Extract the [X, Y] coordinate from the center of the cell holding the provided text.  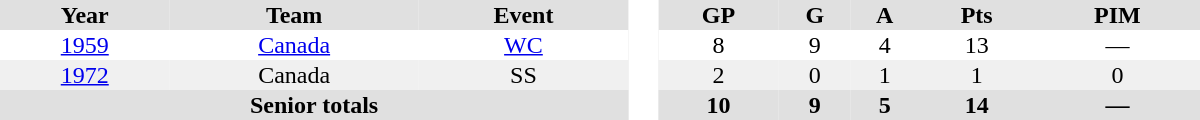
2 [718, 75]
GP [718, 15]
10 [718, 105]
Senior totals [314, 105]
Event [524, 15]
SS [524, 75]
4 [885, 45]
Pts [976, 15]
13 [976, 45]
14 [976, 105]
A [885, 15]
1959 [85, 45]
Year [85, 15]
Team [294, 15]
G [815, 15]
1972 [85, 75]
PIM [1118, 15]
5 [885, 105]
8 [718, 45]
WC [524, 45]
